Output the (x, y) coordinate of the center of the cell containing the given text.  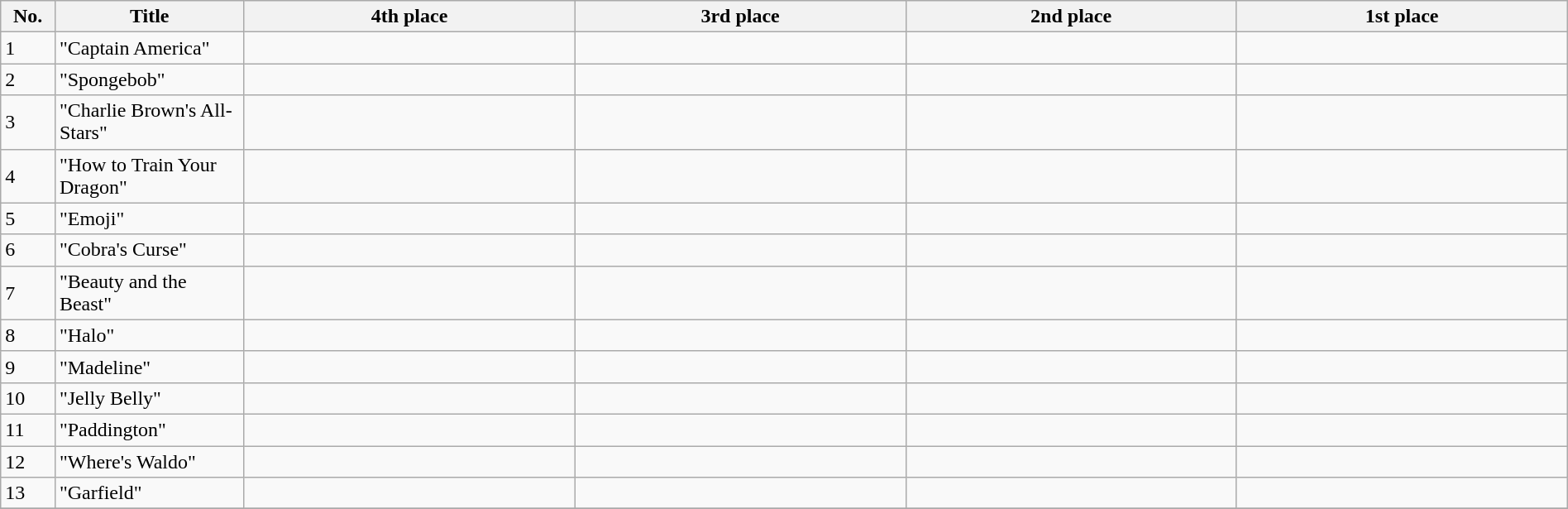
10 (28, 398)
6 (28, 250)
"Where's Waldo" (149, 461)
"How to Train Your Dragon" (149, 175)
13 (28, 493)
9 (28, 367)
"Paddington" (149, 430)
3rd place (740, 17)
"Jelly Belly" (149, 398)
5 (28, 218)
"Garfield" (149, 493)
8 (28, 335)
"Beauty and the Beast" (149, 293)
7 (28, 293)
2nd place (1071, 17)
12 (28, 461)
11 (28, 430)
3 (28, 122)
"Halo" (149, 335)
"Emoji" (149, 218)
4 (28, 175)
"Madeline" (149, 367)
2 (28, 79)
Title (149, 17)
"Captain America" (149, 48)
No. (28, 17)
"Spongebob" (149, 79)
1 (28, 48)
"Cobra's Curse" (149, 250)
"Charlie Brown's All-Stars" (149, 122)
4th place (409, 17)
1st place (1402, 17)
